Capture the cell that displays the provided text and extract its (X, Y) central coordinate. 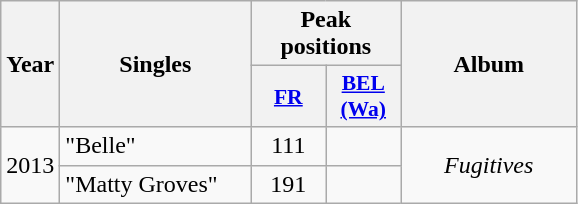
Album (489, 64)
FR (288, 96)
BEL(Wa) (364, 96)
111 (288, 146)
"Belle" (156, 146)
"Matty Groves" (156, 184)
2013 (30, 165)
Peak positions (326, 34)
191 (288, 184)
Singles (156, 64)
Year (30, 64)
Fugitives (489, 165)
